Pinpoint the cell where the given text exists, returning its (X, Y) midpoint coordinate. 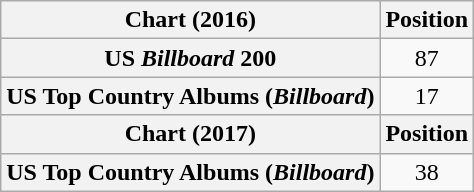
Chart (2017) (190, 134)
US Billboard 200 (190, 58)
87 (427, 58)
38 (427, 172)
17 (427, 96)
Chart (2016) (190, 20)
